Return [x, y] of the center of cell containing provided text 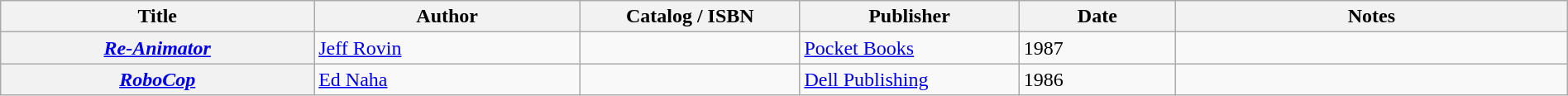
1987 [1097, 48]
Pocket Books [910, 48]
Publisher [910, 17]
Ed Naha [447, 79]
Author [447, 17]
Catalog / ISBN [690, 17]
Date [1097, 17]
1986 [1097, 79]
Dell Publishing [910, 79]
Notes [1372, 17]
RoboCop [157, 79]
Jeff Rovin [447, 48]
Title [157, 17]
Re-Animator [157, 48]
